Detect which cell encompasses the target text, then output its (X, Y) center coordinate. 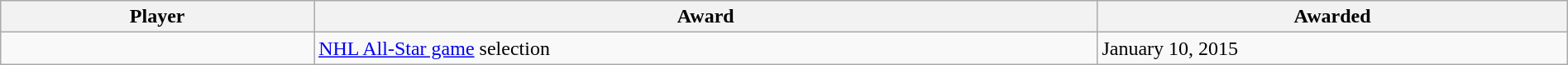
January 10, 2015 (1332, 48)
Player (157, 17)
NHL All-Star game selection (706, 48)
Awarded (1332, 17)
Award (706, 17)
